Search for the cell housing the specified text and yield its (x, y) center coordinate. 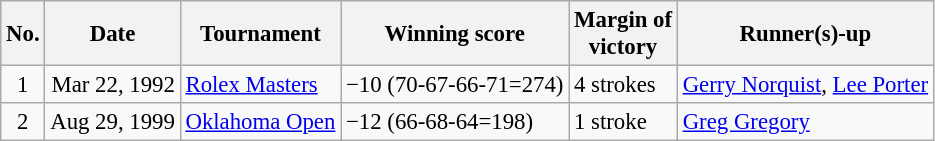
Runner(s)-up (805, 34)
4 strokes (624, 85)
Aug 29, 1999 (112, 122)
1 (23, 85)
Date (112, 34)
No. (23, 34)
Margin ofvictory (624, 34)
1 stroke (624, 122)
−10 (70-67-66-71=274) (455, 85)
Greg Gregory (805, 122)
−12 (66-68-64=198) (455, 122)
Winning score (455, 34)
Mar 22, 1992 (112, 85)
Tournament (260, 34)
2 (23, 122)
Rolex Masters (260, 85)
Gerry Norquist, Lee Porter (805, 85)
Oklahoma Open (260, 122)
